Search for the cell housing the specified text and yield its (x, y) center coordinate. 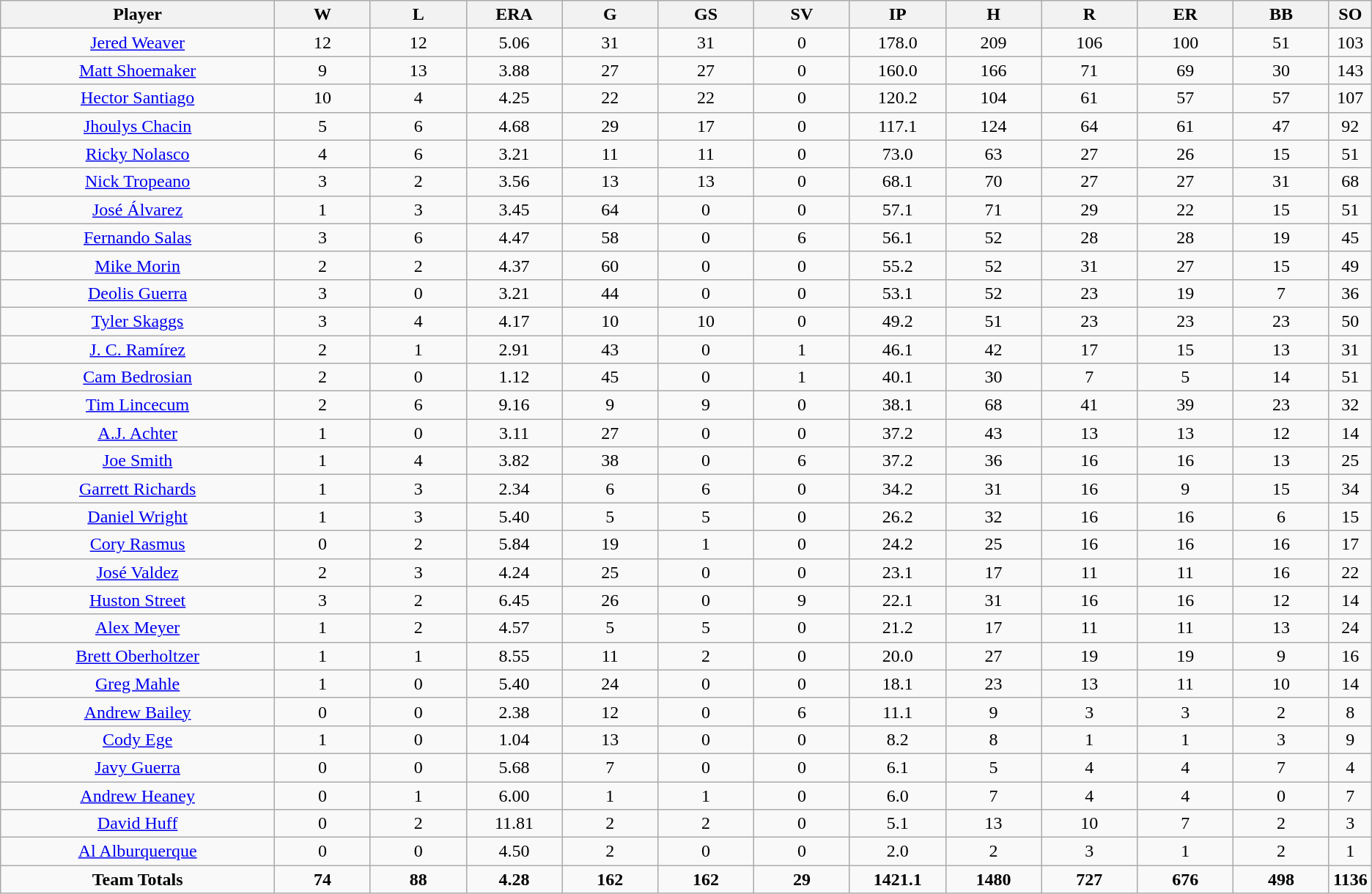
5.84 (514, 544)
2.38 (514, 712)
Hector Santiago (138, 98)
104 (994, 98)
Deolis Guerra (138, 293)
58 (610, 237)
Joe Smith (138, 461)
38.1 (897, 405)
88 (418, 879)
3.11 (514, 433)
143 (1350, 70)
Brett Oberholtzer (138, 656)
Andrew Bailey (138, 712)
47 (1281, 126)
20.0 (897, 656)
Player (138, 15)
9.16 (514, 405)
ER (1186, 15)
63 (994, 154)
92 (1350, 126)
4.37 (514, 265)
4.17 (514, 321)
160.0 (897, 70)
676 (1186, 879)
18.1 (897, 684)
Fernando Salas (138, 237)
Alex Meyer (138, 628)
178.0 (897, 43)
49 (1350, 265)
40.1 (897, 377)
22.1 (897, 600)
David Huff (138, 824)
GS (707, 15)
107 (1350, 98)
Greg Mahle (138, 684)
124 (994, 126)
23.1 (897, 572)
J. C. Ramírez (138, 350)
3.88 (514, 70)
57.1 (897, 210)
2.34 (514, 489)
4.47 (514, 237)
24.2 (897, 544)
100 (1186, 43)
4.57 (514, 628)
Tim Lincecum (138, 405)
103 (1350, 43)
4.68 (514, 126)
5.68 (514, 767)
3.45 (514, 210)
38 (610, 461)
53.1 (897, 293)
Daniel Wright (138, 517)
1.04 (514, 739)
60 (610, 265)
34.2 (897, 489)
1136 (1350, 879)
IP (897, 15)
Mike Morin (138, 265)
49.2 (897, 321)
A.J. Achter (138, 433)
Matt Shoemaker (138, 70)
SO (1350, 15)
209 (994, 43)
Jhoulys Chacin (138, 126)
2.91 (514, 350)
44 (610, 293)
55.2 (897, 265)
R (1089, 15)
11.1 (897, 712)
34 (1350, 489)
Garrett Richards (138, 489)
11.81 (514, 824)
W (322, 15)
José Álvarez (138, 210)
1480 (994, 879)
6.1 (897, 767)
166 (994, 70)
4.50 (514, 851)
Cory Rasmus (138, 544)
8.2 (897, 739)
Al Alburquerque (138, 851)
Cam Bedrosian (138, 377)
5.06 (514, 43)
74 (322, 879)
56.1 (897, 237)
46.1 (897, 350)
69 (1186, 70)
1.12 (514, 377)
727 (1089, 879)
Javy Guerra (138, 767)
70 (994, 182)
4.24 (514, 572)
5.1 (897, 824)
50 (1350, 321)
Andrew Heaney (138, 795)
3.56 (514, 182)
39 (1186, 405)
6.00 (514, 795)
4.28 (514, 879)
Tyler Skaggs (138, 321)
BB (1281, 15)
6.45 (514, 600)
26.2 (897, 517)
106 (1089, 43)
73.0 (897, 154)
H (994, 15)
ERA (514, 15)
G (610, 15)
3.82 (514, 461)
6.0 (897, 795)
2.0 (897, 851)
117.1 (897, 126)
8.55 (514, 656)
José Valdez (138, 572)
4.25 (514, 98)
Ricky Nolasco (138, 154)
SV (802, 15)
41 (1089, 405)
498 (1281, 879)
Cody Ege (138, 739)
L (418, 15)
Jered Weaver (138, 43)
Team Totals (138, 879)
21.2 (897, 628)
Huston Street (138, 600)
68.1 (897, 182)
1421.1 (897, 879)
42 (994, 350)
120.2 (897, 98)
Nick Tropeano (138, 182)
